Determine the (X, Y) coordinate at the center of the cell enclosing the given text.  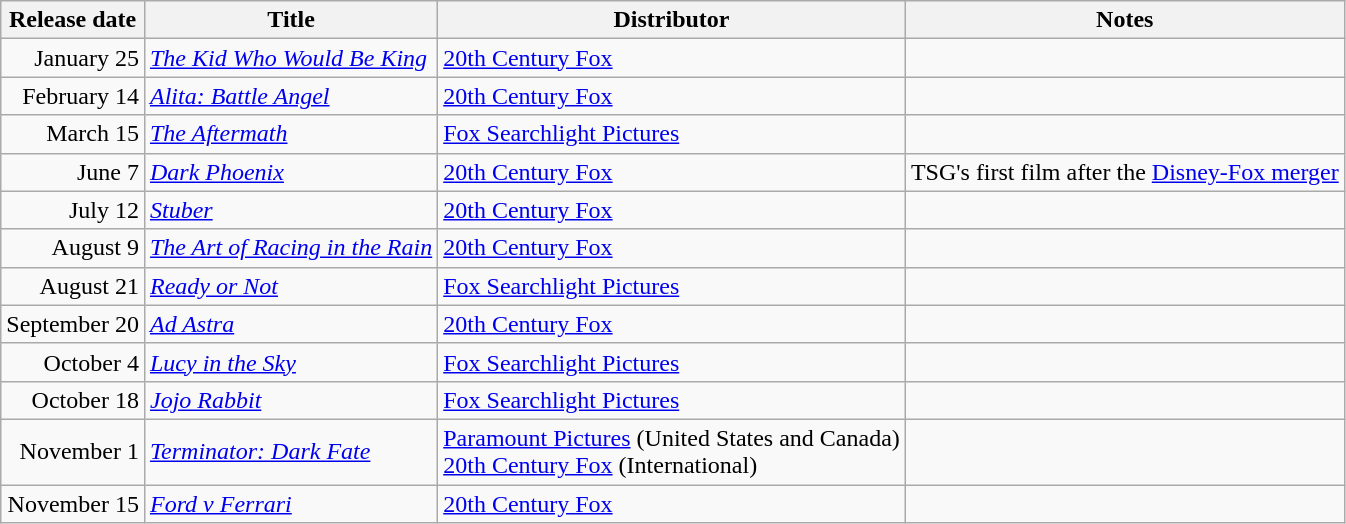
The Aftermath (290, 134)
June 7 (73, 172)
Notes (1124, 20)
August 9 (73, 248)
Stuber (290, 210)
January 25 (73, 58)
October 18 (73, 400)
September 20 (73, 324)
November 15 (73, 503)
Ready or Not (290, 286)
Paramount Pictures (United States and Canada)20th Century Fox (International) (672, 452)
Release date (73, 20)
February 14 (73, 96)
July 12 (73, 210)
Jojo Rabbit (290, 400)
Dark Phoenix (290, 172)
November 1 (73, 452)
Lucy in the Sky (290, 362)
The Kid Who Would Be King (290, 58)
October 4 (73, 362)
Ford v Ferrari (290, 503)
The Art of Racing in the Rain (290, 248)
Alita: Battle Angel (290, 96)
Terminator: Dark Fate (290, 452)
TSG's first film after the Disney-Fox merger (1124, 172)
Ad Astra (290, 324)
Title (290, 20)
August 21 (73, 286)
Distributor (672, 20)
March 15 (73, 134)
